Identify which cell holds the provided text, then report its [X, Y] central coordinate. 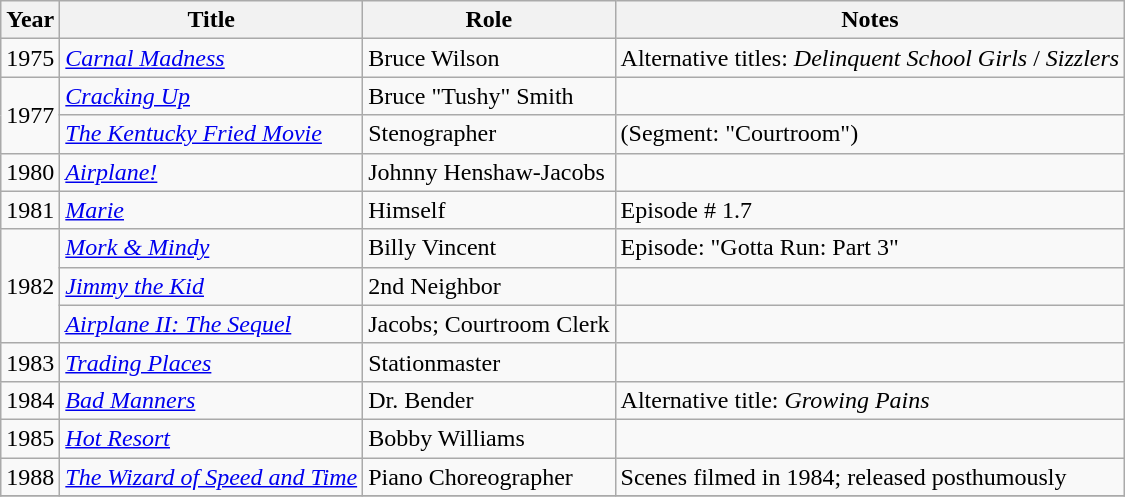
1977 [30, 115]
Hot Resort [212, 438]
Cracking Up [212, 96]
Scenes filmed in 1984; released posthumously [870, 477]
Notes [870, 20]
1982 [30, 286]
Trading Places [212, 362]
(Segment: "Courtroom") [870, 134]
1983 [30, 362]
Bad Manners [212, 400]
Airplane II: The Sequel [212, 324]
2nd Neighbor [489, 286]
The Kentucky Fried Movie [212, 134]
Dr. Bender [489, 400]
The Wizard of Speed and Time [212, 477]
Episode # 1.7 [870, 210]
Bruce Wilson [489, 58]
Mork & Mindy [212, 248]
Bobby Williams [489, 438]
Year [30, 20]
Johnny Henshaw-Jacobs [489, 172]
1975 [30, 58]
Bruce "Tushy" Smith [489, 96]
Stationmaster [489, 362]
Airplane! [212, 172]
Episode: "Gotta Run: Part 3" [870, 248]
Alternative title: Growing Pains [870, 400]
Marie [212, 210]
1988 [30, 477]
1984 [30, 400]
Stenographer [489, 134]
Jacobs; Courtroom Clerk [489, 324]
Himself [489, 210]
Alternative titles: Delinquent School Girls / Sizzlers [870, 58]
Jimmy the Kid [212, 286]
Piano Choreographer [489, 477]
Billy Vincent [489, 248]
1980 [30, 172]
Carnal Madness [212, 58]
1985 [30, 438]
Title [212, 20]
1981 [30, 210]
Role [489, 20]
